Extract the [x, y] coordinate from the center of the cell holding the provided text.  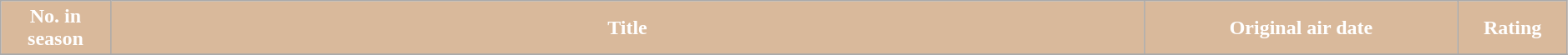
No. inseason [55, 28]
Title [627, 28]
Original air date [1302, 28]
Rating [1512, 28]
